Detect which cell encompasses the target text, then output its [x, y] center coordinate. 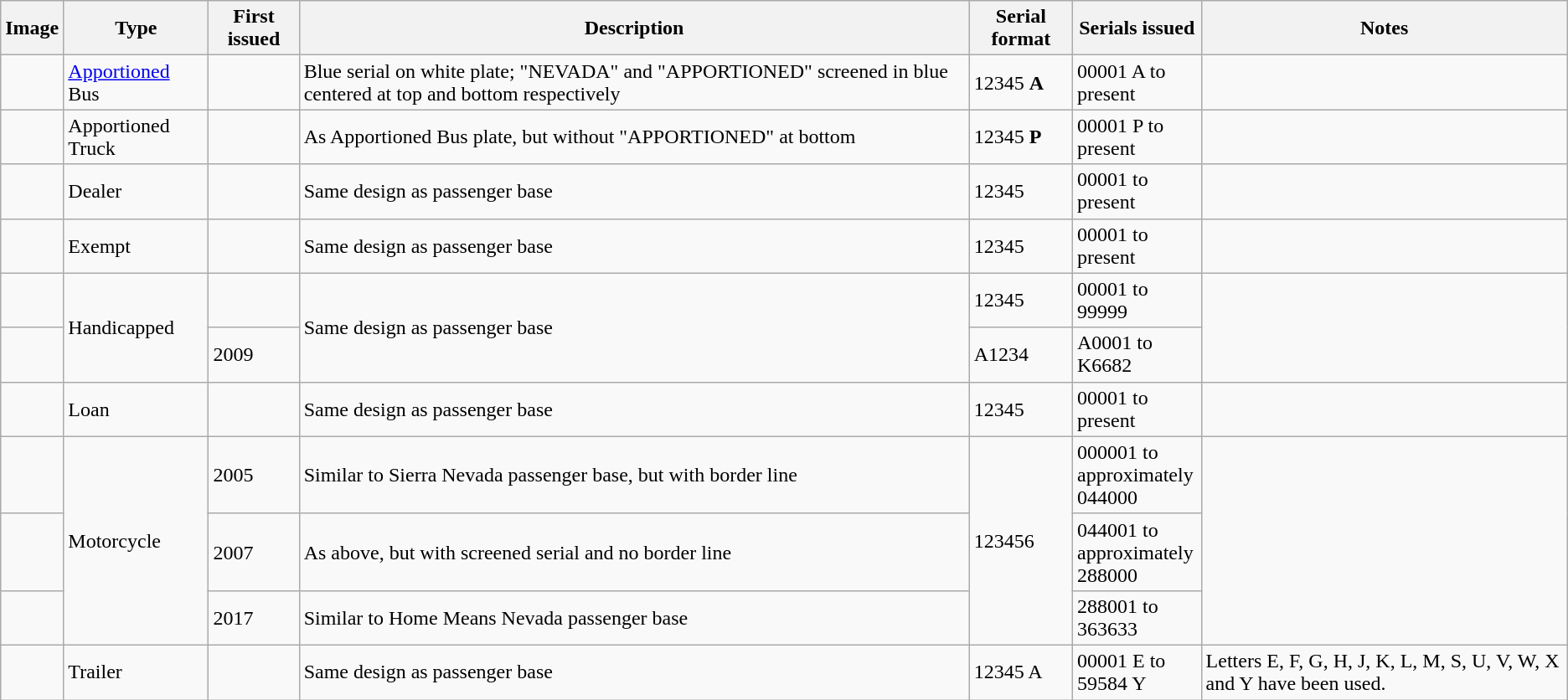
Apportioned Truck [136, 137]
Letters E, F, G, H, J, K, L, M, S, U, V, W, X and Y have been used. [1384, 672]
Motorcycle [136, 541]
00001 P to present [1137, 137]
2005 [254, 475]
12345 P [1020, 137]
First issued [254, 28]
As above, but with screened serial and no border line [634, 552]
044001 to approximately 288000 [1137, 552]
00001 A to present [1137, 82]
Handicapped [136, 327]
A1234 [1020, 355]
Type [136, 28]
Similar to Home Means Nevada passenger base [634, 618]
Loan [136, 409]
A0001 to K6682 [1137, 355]
As Apportioned Bus plate, but without "APPORTIONED" at bottom [634, 137]
Apportioned Bus [136, 82]
2007 [254, 552]
2017 [254, 618]
000001 to approximately 044000 [1137, 475]
Serial format [1020, 28]
Exempt [136, 246]
Blue serial on white plate; "NEVADA" and "APPORTIONED" screened in blue centered at top and bottom respectively [634, 82]
Similar to Sierra Nevada passenger base, but with border line [634, 475]
Trailer [136, 672]
00001 E to 59584 Y [1137, 672]
123456 [1020, 541]
Image [32, 28]
288001 to 363633 [1137, 618]
Description [634, 28]
Dealer [136, 191]
Notes [1384, 28]
00001 to 99999 [1137, 300]
Serials issued [1137, 28]
2009 [254, 355]
